Provide the [x, y] coordinate of the cell's center where the given text is located.  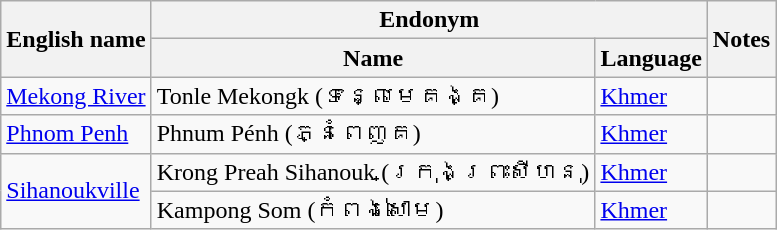
Phnom Penh [76, 134]
English name [76, 39]
Phnum Pénh (ភ្នំពេញគ) [373, 134]
Name [373, 58]
Mekong River [76, 96]
Sihanoukville [76, 191]
Krong Preah Sihanouk (ក្រុងព្រះសីហនុ) [373, 172]
Kampong Som (កំពង់សោម) [373, 210]
Tonle Mekongk (ទន្លេមេគង្គ) [373, 96]
Language [651, 58]
Notes [741, 39]
Endonym [429, 20]
